Scan for the cell matching the given text and deliver its [x, y] coordinate at center. 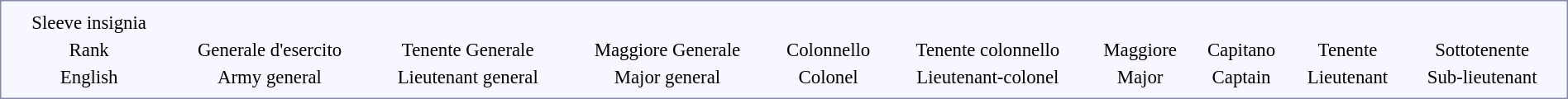
Sub-lieutenant [1482, 77]
Colonel [829, 77]
Generale d'esercito [270, 49]
Lieutenant general [468, 77]
Major [1140, 77]
Captain [1241, 77]
Sleeve insignia [89, 22]
Lieutenant [1348, 77]
Army general [270, 77]
English [89, 77]
Tenente [1348, 49]
Rank [89, 49]
Capitano [1241, 49]
Sottotenente [1482, 49]
Colonnello [829, 49]
Tenente colonnello [987, 49]
Major general [668, 77]
Lieutenant-colonel [987, 77]
Maggiore Generale [668, 49]
Maggiore [1140, 49]
Tenente Generale [468, 49]
